Return the [X, Y] coordinate for the center point of the cell that contains the specified text.  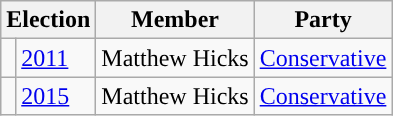
Election [48, 20]
2015 [56, 96]
Party [323, 20]
2011 [56, 58]
Member [175, 20]
